Detect which cell encompasses the target text, then output its [X, Y] center coordinate. 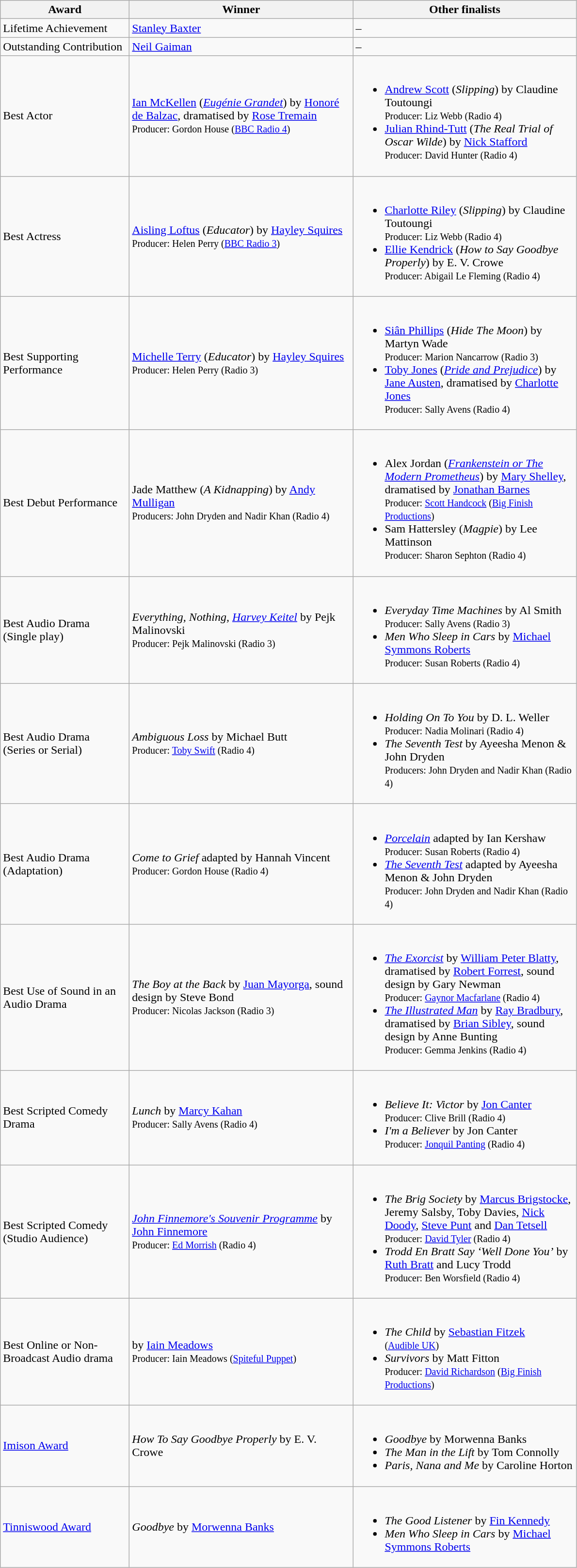
Goodbye by Morwenna Banks [241, 1527]
Best Actor [65, 116]
The Child by Sebastian Fitzek(Audible UK)Survivors by Matt FittonProducer: David Richardson (Big Finish Productions) [465, 1352]
Aisling Loftus (Educator) by Hayley SquiresProducer: Helen Perry (BBC Radio 3) [241, 236]
Lifetime Achievement [65, 28]
Ambiguous Loss by Michael ButtProducer: Toby Swift (Radio 4) [241, 744]
Best Supporting Performance [65, 363]
Everything, Nothing, Harvey Keitel by Pejk MalinovskiProducer: Pejk Malinovski (Radio 3) [241, 630]
Michelle Terry (Educator) by Hayley SquiresProducer: Helen Perry (Radio 3) [241, 363]
Jade Matthew (A Kidnapping) by Andy MulliganProducers: John Dryden and Nadir Khan (Radio 4) [241, 503]
Other finalists [465, 10]
Best Audio Drama(Single play) [65, 630]
Stanley Baxter [241, 28]
Come to Grief adapted by Hannah VincentProducer: Gordon House (Radio 4) [241, 864]
Best Use of Sound in an Audio Drama [65, 997]
Best Audio Drama(Adaptation) [65, 864]
Best Online or Non-Broadcast Audio drama [65, 1352]
Best Debut Performance [65, 503]
Best Actress [65, 236]
Lunch by Marcy KahanProducer: Sally Avens (Radio 4) [241, 1117]
Ian McKellen (Eugénie Grandet) by Honoré de Balzac, dramatised by Rose TremainProducer: Gordon House (BBC Radio 4) [241, 116]
Best Audio Drama(Series or Serial) [65, 744]
Best Scripted Comedy(Studio Audience) [65, 1232]
How To Say Goodbye Properly by E. V. Crowe [241, 1446]
Believe It: Victor by Jon CanterProducer: Clive Brill (Radio 4)I'm a Believer by Jon CanterProducer: Jonquil Panting (Radio 4) [465, 1117]
Outstanding Contribution [65, 47]
Tinniswood Award [65, 1527]
John Finnemore's Souvenir Programme by John FinnemoreProducer: Ed Morrish (Radio 4) [241, 1232]
Best Scripted Comedy Drama [65, 1117]
The Good Listener by Fin KennedyMen Who Sleep in Cars by Michael Symmons Roberts [465, 1527]
Award [65, 10]
Goodbye by Morwenna BanksThe Man in the Lift by Tom ConnollyParis, Nana and Me by Caroline Horton [465, 1446]
by Iain MeadowsProducer: Iain Meadows (Spiteful Puppet) [241, 1352]
Imison Award [65, 1446]
The Boy at the Back by Juan Mayorga, sound design by Steve BondProducer: Nicolas Jackson (Radio 3) [241, 997]
Everyday Time Machines by Al SmithProducer: Sally Avens (Radio 3)Men Who Sleep in Cars by Michael Symmons RobertsProducer: Susan Roberts (Radio 4) [465, 630]
Winner [241, 10]
Neil Gaiman [241, 47]
